Pinpoint the cell where the given text exists, returning its [x, y] midpoint coordinate. 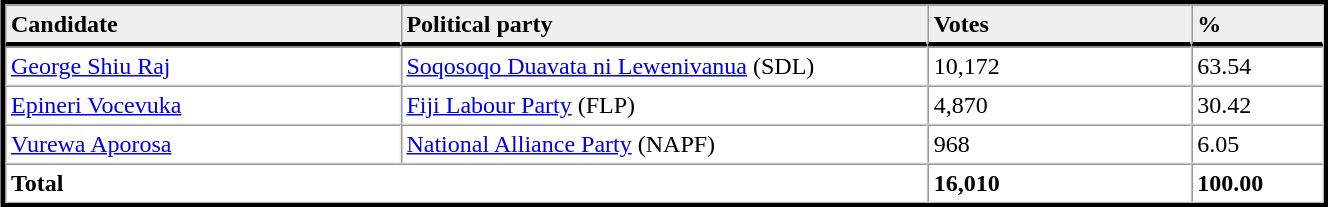
968 [1060, 144]
100.00 [1257, 184]
Vurewa Aporosa [202, 144]
6.05 [1257, 144]
4,870 [1060, 106]
National Alliance Party (NAPF) [664, 144]
30.42 [1257, 106]
Soqosoqo Duavata ni Lewenivanua (SDL) [664, 66]
63.54 [1257, 66]
16,010 [1060, 184]
George Shiu Raj [202, 66]
Total [466, 184]
Epineri Vocevuka [202, 106]
Candidate [202, 25]
10,172 [1060, 66]
Votes [1060, 25]
Fiji Labour Party (FLP) [664, 106]
% [1257, 25]
Political party [664, 25]
